Identify which cell holds the provided text, then report its [X, Y] central coordinate. 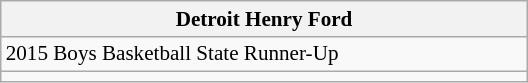
Detroit Henry Ford [264, 18]
2015 Boys Basketball State Runner-Up [264, 54]
